Determine the [x, y] coordinate at the center of the cell enclosing the given text.  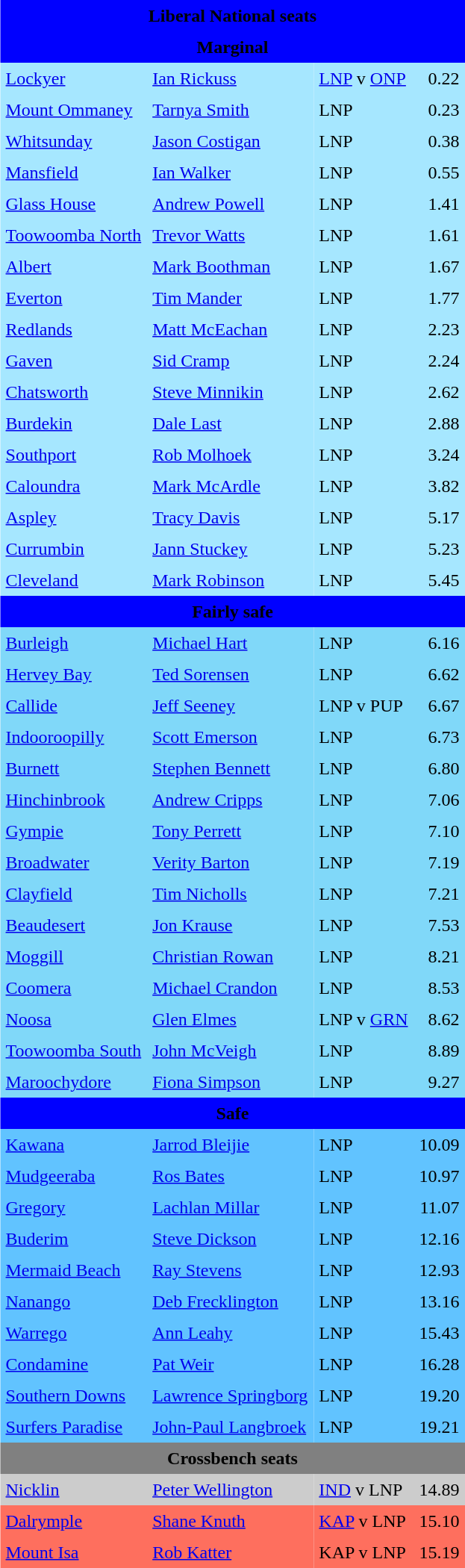
6.16 [439, 644]
Callide [73, 706]
Moggill [73, 957]
Sid Cramp [230, 361]
Trevor Watts [230, 236]
Burleigh [73, 644]
Nicklin [73, 1490]
Steve Minnikin [230, 393]
Whitsunday [73, 142]
15.43 [439, 1334]
9.27 [439, 1083]
19.20 [439, 1396]
Andrew Cripps [230, 800]
Liberal National seats [233, 16]
Scott Emerson [230, 738]
Gregory [73, 1208]
3.24 [439, 455]
5.23 [439, 550]
7.10 [439, 832]
11.07 [439, 1208]
2.62 [439, 393]
0.55 [439, 173]
Ann Leahy [230, 1334]
Safe [233, 1114]
Dale Last [230, 424]
Christian Rowan [230, 957]
Toowoomba North [73, 236]
Ted Sorensen [230, 675]
8.21 [439, 957]
7.53 [439, 926]
0.23 [439, 111]
Currumbin [73, 550]
Condamine [73, 1365]
Verity Barton [230, 863]
Caloundra [73, 487]
Warrego [73, 1334]
Tim Nicholls [230, 895]
Indooroopilly [73, 738]
15.10 [439, 1522]
Albert [73, 267]
Jon Krause [230, 926]
Deb Frecklington [230, 1302]
Mermaid Beach [73, 1271]
7.21 [439, 895]
Jason Costigan [230, 142]
8.53 [439, 989]
Lawrence Springborg [230, 1396]
Pat Weir [230, 1365]
0.38 [439, 142]
7.19 [439, 863]
8.62 [439, 1020]
7.06 [439, 800]
6.62 [439, 675]
2.88 [439, 424]
Marginal [233, 48]
Maroochydore [73, 1083]
Mansfield [73, 173]
Hinchinbrook [73, 800]
Surfers Paradise [73, 1428]
Jarrod Bleijie [230, 1145]
Tim Mander [230, 299]
Michael Crandon [230, 989]
Fiona Simpson [230, 1083]
Noosa [73, 1020]
Buderim [73, 1239]
12.93 [439, 1271]
Beaudesert [73, 926]
KAP v LNP [363, 1522]
Gympie [73, 832]
Broadwater [73, 863]
Ian Walker [230, 173]
Jann Stuckey [230, 550]
Crossbench seats [233, 1459]
Coomera [73, 989]
Burnett [73, 769]
Fairly safe [233, 612]
Nanango [73, 1302]
LNP v PUP [363, 706]
Glen Elmes [230, 1020]
1.67 [439, 267]
Aspley [73, 518]
Dalrymple [73, 1522]
2.24 [439, 361]
Tony Perrett [230, 832]
5.17 [439, 518]
LNP v GRN [363, 1020]
Mark Robinson [230, 581]
Matt McEachan [230, 330]
3.82 [439, 487]
12.16 [439, 1239]
Toowoomba South [73, 1051]
Stephen Bennett [230, 769]
0.22 [439, 79]
1.61 [439, 236]
Southport [73, 455]
Burdekin [73, 424]
Tarnya Smith [230, 111]
Mount Ommaney [73, 111]
19.21 [439, 1428]
Lachlan Millar [230, 1208]
1.77 [439, 299]
Ray Stevens [230, 1271]
Clayfield [73, 895]
Rob Molhoek [230, 455]
Chatsworth [73, 393]
Andrew Powell [230, 205]
Cleveland [73, 581]
6.73 [439, 738]
LNP v ONP [363, 79]
Lockyer [73, 79]
Hervey Bay [73, 675]
Tracy Davis [230, 518]
Gaven [73, 361]
Mudgeeraba [73, 1177]
6.80 [439, 769]
Glass House [73, 205]
10.97 [439, 1177]
Everton [73, 299]
6.67 [439, 706]
John-Paul Langbroek [230, 1428]
5.45 [439, 581]
John McVeigh [230, 1051]
Kawana [73, 1145]
Ros Bates [230, 1177]
10.09 [439, 1145]
2.23 [439, 330]
16.28 [439, 1365]
Peter Wellington [230, 1490]
13.16 [439, 1302]
Southern Downs [73, 1396]
Steve Dickson [230, 1239]
14.89 [439, 1490]
8.89 [439, 1051]
Shane Knuth [230, 1522]
Mark Boothman [230, 267]
Michael Hart [230, 644]
IND v LNP [363, 1490]
Jeff Seeney [230, 706]
1.41 [439, 205]
Redlands [73, 330]
Ian Rickuss [230, 79]
Mark McArdle [230, 487]
